Pinpoint the cell where the given text exists, returning its [X, Y] midpoint coordinate. 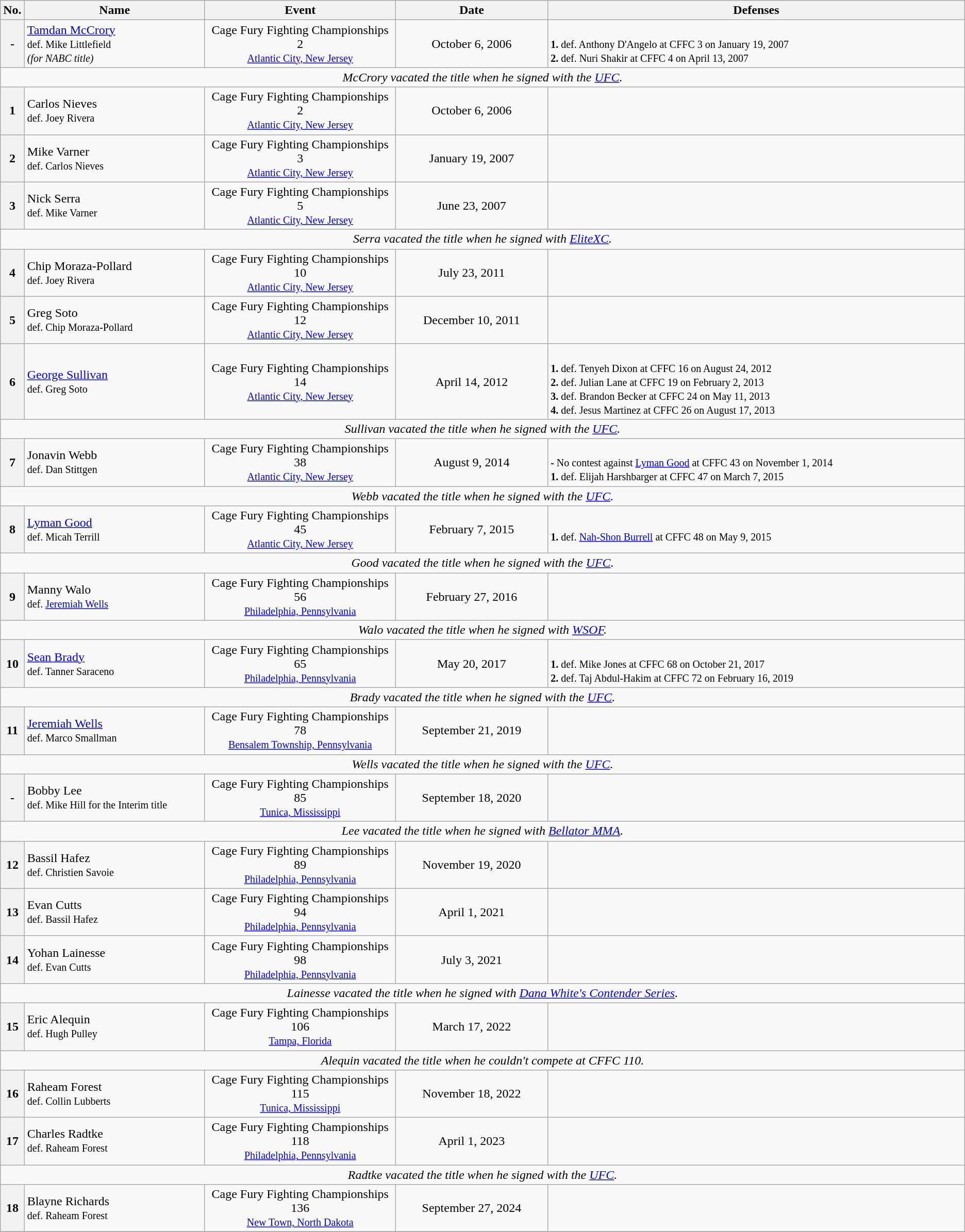
Cage Fury Fighting Championships 5Atlantic City, New Jersey [300, 206]
1. def. Mike Jones at CFFC 68 on October 21, 2017 2. def. Taj Abdul-Hakim at CFFC 72 on February 16, 2019 [757, 664]
5 [12, 320]
Evan Cuttsdef. Bassil Hafez [114, 912]
13 [12, 912]
14 [12, 959]
Sullivan vacated the title when he signed with the UFC. [482, 429]
6 [12, 381]
Cage Fury Fighting Championships 65Philadelphia, Pennsylvania [300, 664]
Cage Fury Fighting Championships 118Philadelphia, Pennsylvania [300, 1141]
4 [12, 273]
Sean Bradydef. Tanner Saraceno [114, 664]
Walo vacated the title when he signed with WSOF. [482, 630]
9 [12, 597]
June 23, 2007 [472, 206]
1 [12, 111]
September 18, 2020 [472, 798]
Yohan Lainessedef. Evan Cutts [114, 959]
Radtke vacated the title when he signed with the UFC. [482, 1175]
Manny Walodef. Jeremiah Wells [114, 597]
Lyman Gooddef. Micah Terrill [114, 530]
Lainesse vacated the title when he signed with Dana White's Contender Series. [482, 993]
Date [472, 10]
Name [114, 10]
18 [12, 1208]
July 3, 2021 [472, 959]
September 27, 2024 [472, 1208]
Cage Fury Fighting Championships 14Atlantic City, New Jersey [300, 381]
Charles Radtkedef. Raheam Forest [114, 1141]
November 19, 2020 [472, 865]
July 23, 2011 [472, 273]
Cage Fury Fighting Championships 12Atlantic City, New Jersey [300, 320]
Greg Sotodef. Chip Moraza-Pollard [114, 320]
Jonavin Webbdef. Dan Stittgen [114, 462]
Cage Fury Fighting Championships 106Tampa, Florida [300, 1026]
April 14, 2012 [472, 381]
September 21, 2019 [472, 731]
Alequin vacated the title when he couldn't compete at CFFC 110. [482, 1060]
Carlos Nievesdef. Joey Rivera [114, 111]
Cage Fury Fighting Championships 98Philadelphia, Pennsylvania [300, 959]
Cage Fury Fighting Championships 56Philadelphia, Pennsylvania [300, 597]
Defenses [757, 10]
Serra vacated the title when he signed with EliteXC. [482, 239]
Blayne Richardsdef. Raheam Forest [114, 1208]
Mike Varnerdef. Carlos Nieves [114, 158]
- No contest against Lyman Good at CFFC 43 on November 1, 2014 1. def. Elijah Harshbarger at CFFC 47 on March 7, 2015 [757, 462]
Bassil Hafezdef. Christien Savoie [114, 865]
February 27, 2016 [472, 597]
Cage Fury Fighting Championships 45Atlantic City, New Jersey [300, 530]
Cage Fury Fighting Championships 78Bensalem Township, Pennsylvania [300, 731]
2 [12, 158]
1. def. Nah-Shon Burrell at CFFC 48 on May 9, 2015 [757, 530]
Cage Fury Fighting Championships 115Tunica, Mississippi [300, 1094]
Webb vacated the title when he signed with the UFC. [482, 496]
15 [12, 1026]
Cage Fury Fighting Championships 94Philadelphia, Pennsylvania [300, 912]
Wells vacated the title when he signed with the UFC. [482, 764]
No. [12, 10]
Nick Serradef. Mike Varner [114, 206]
10 [12, 664]
November 18, 2022 [472, 1094]
April 1, 2021 [472, 912]
8 [12, 530]
Lee vacated the title when he signed with Bellator MMA. [482, 831]
Jeremiah Wellsdef. Marco Smallman [114, 731]
Cage Fury Fighting Championships 3Atlantic City, New Jersey [300, 158]
Cage Fury Fighting Championships 136New Town, North Dakota [300, 1208]
George Sullivandef. Greg Soto [114, 381]
Eric Alequindef. Hugh Pulley [114, 1026]
Brady vacated the title when he signed with the UFC. [482, 697]
Cage Fury Fighting Championships 85Tunica, Mississippi [300, 798]
April 1, 2023 [472, 1141]
Good vacated the title when he signed with the UFC. [482, 563]
Bobby Leedef. Mike Hill for the Interim title [114, 798]
August 9, 2014 [472, 462]
12 [12, 865]
December 10, 2011 [472, 320]
May 20, 2017 [472, 664]
17 [12, 1141]
11 [12, 731]
Raheam Forestdef. Collin Lubberts [114, 1094]
March 17, 2022 [472, 1026]
Event [300, 10]
7 [12, 462]
McCrory vacated the title when he signed with the UFC. [482, 77]
February 7, 2015 [472, 530]
January 19, 2007 [472, 158]
1. def. Anthony D'Angelo at CFFC 3 on January 19, 2007 2. def. Nuri Shakir at CFFC 4 on April 13, 2007 [757, 44]
3 [12, 206]
Cage Fury Fighting Championships 10Atlantic City, New Jersey [300, 273]
Tamdan McCrorydef. Mike Littlefield (for NABC title) [114, 44]
Chip Moraza-Pollarddef. Joey Rivera [114, 273]
Cage Fury Fighting Championships 38Atlantic City, New Jersey [300, 462]
16 [12, 1094]
Cage Fury Fighting Championships 89Philadelphia, Pennsylvania [300, 865]
